Determine the [X, Y] coordinate at the center of the cell enclosing the given text.  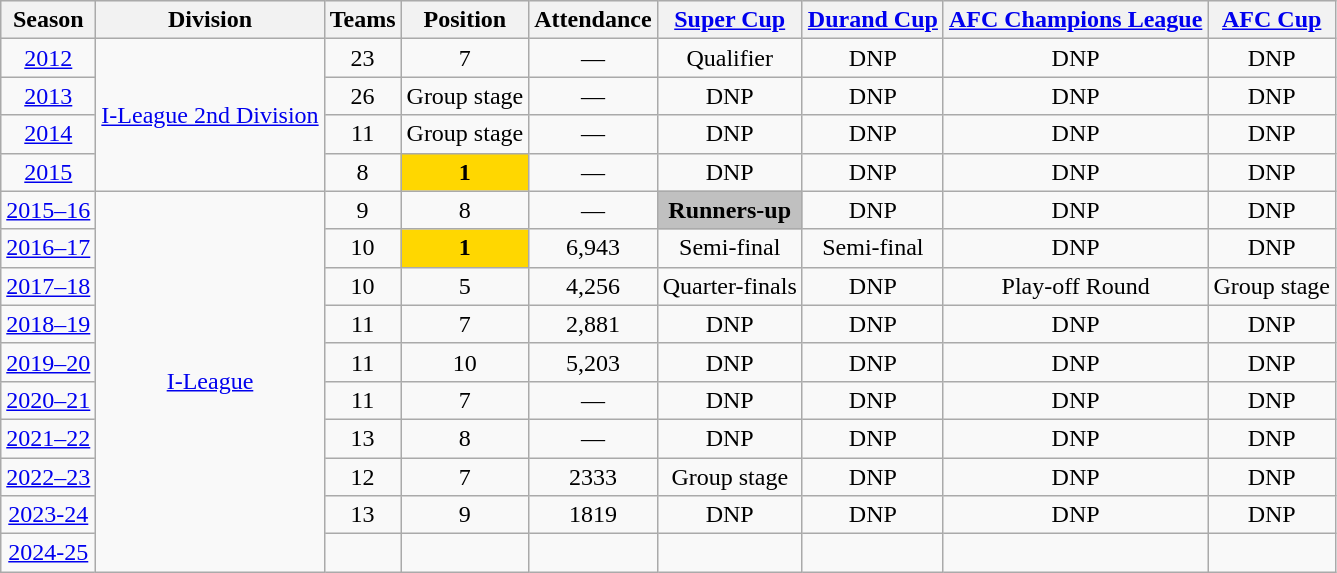
2022–23 [48, 477]
1819 [593, 515]
2013 [48, 96]
2015–16 [48, 210]
2021–22 [48, 438]
Play-off Round [1075, 286]
I-League [210, 382]
2,881 [593, 324]
AFC Cup [1272, 20]
2018–19 [48, 324]
Durand Cup [872, 20]
2015 [48, 172]
2020–21 [48, 400]
2016–17 [48, 248]
Teams [362, 20]
I-League 2nd Division [210, 115]
12 [362, 477]
2019–20 [48, 362]
5 [465, 286]
6,943 [593, 248]
2014 [48, 134]
Attendance [593, 20]
2012 [48, 58]
Runners-up [730, 210]
Season [48, 20]
5,203 [593, 362]
2023-24 [48, 515]
23 [362, 58]
26 [362, 96]
Qualifier [730, 58]
2333 [593, 477]
2017–18 [48, 286]
Position [465, 20]
AFC Champions League [1075, 20]
Division [210, 20]
Quarter-finals [730, 286]
4,256 [593, 286]
Super Cup [730, 20]
2024-25 [48, 553]
